Extract the (X, Y) coordinate from the center of the cell holding the provided text.  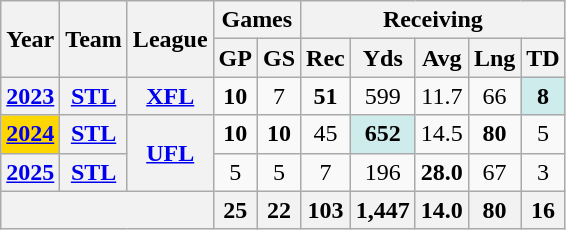
25 (235, 210)
652 (382, 134)
League (170, 39)
2023 (30, 96)
Lng (494, 58)
Games (256, 20)
11.7 (442, 96)
66 (494, 96)
Yds (382, 58)
Rec (326, 58)
Receiving (434, 20)
16 (543, 210)
103 (326, 210)
51 (326, 96)
Avg (442, 58)
8 (543, 96)
45 (326, 134)
XFL (170, 96)
22 (278, 210)
67 (494, 172)
2025 (30, 172)
599 (382, 96)
14.5 (442, 134)
Team (94, 39)
Year (30, 39)
2024 (30, 134)
3 (543, 172)
14.0 (442, 210)
GP (235, 58)
1,447 (382, 210)
GS (278, 58)
196 (382, 172)
UFL (170, 153)
28.0 (442, 172)
TD (543, 58)
